Return [x, y] of the center of cell containing provided text 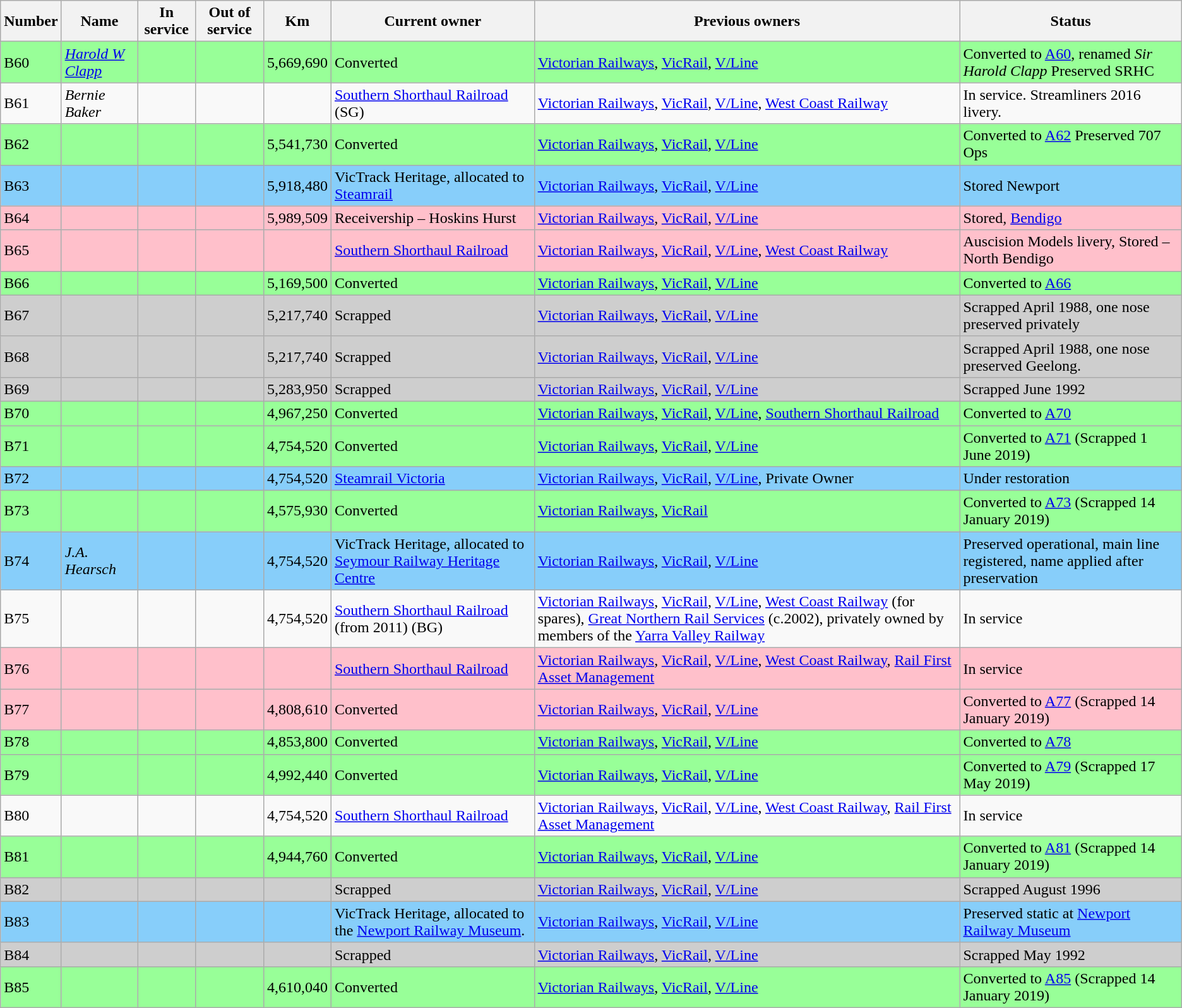
B75 [31, 619]
B74 [31, 561]
B82 [31, 889]
Converted to A71 (Scrapped 1 June 2019) [1071, 446]
Preserved operational, main line registered, name applied after preservation [1071, 561]
Steamrail Victoria [433, 479]
Converted to A62 Preserved 707 Ops [1071, 144]
Southern Shorthaul Railroad (from 2011) (BG) [433, 619]
Stored, Bendigo [1071, 218]
Converted to A70 [1071, 413]
Victorian Railways, VicRail [747, 512]
B81 [31, 856]
Victorian Railways, VicRail, V/Line, Private Owner [747, 479]
B80 [31, 816]
Converted to A73 (Scrapped 14 January 2019) [1071, 512]
5,669,690 [297, 62]
Scrapped April 1988, one nose preserved privately [1071, 316]
4,808,610 [297, 710]
B70 [31, 413]
4,992,440 [297, 774]
VicTrack Heritage, allocated to the Newport Railway Museum. [433, 922]
VicTrack Heritage, allocated to Seymour Railway Heritage Centre [433, 561]
Southern Shorthaul Railroad (SG) [433, 104]
5,989,509 [297, 218]
B84 [31, 954]
B73 [31, 512]
4,575,930 [297, 512]
Converted to A77 (Scrapped 14 January 2019) [1071, 710]
B85 [31, 987]
B67 [31, 316]
Stored Newport [1071, 186]
B63 [31, 186]
Auscision Models livery, Stored – North Bendigo [1071, 250]
Converted to A60, renamed Sir Harold Clapp Preserved SRHC [1071, 62]
In service. Streamliners 2016 livery. [1071, 104]
Under restoration [1071, 479]
5,541,730 [297, 144]
B64 [31, 218]
B68 [31, 356]
4,610,040 [297, 987]
Converted to A79 (Scrapped 17 May 2019) [1071, 774]
B60 [31, 62]
B61 [31, 104]
Converted to A85 (Scrapped 14 January 2019) [1071, 987]
B76 [31, 668]
Km [297, 21]
Scrapped August 1996 [1071, 889]
Number [31, 21]
VicTrack Heritage, allocated to Steamrail [433, 186]
J.A. Hearsch [100, 561]
Harold W Clapp [100, 62]
Scrapped April 1988, one nose preserved Geelong. [1071, 356]
Converted to A66 [1071, 283]
Status [1071, 21]
5,169,500 [297, 283]
4,853,800 [297, 742]
B66 [31, 283]
B65 [31, 250]
5,918,480 [297, 186]
Converted to A81 (Scrapped 14 January 2019) [1071, 856]
B69 [31, 389]
B62 [31, 144]
Victorian Railways, VicRail, V/Line, Southern Shorthaul Railroad [747, 413]
Bernie Baker [100, 104]
Receivership – Hoskins Hurst [433, 218]
5,283,950 [297, 389]
B72 [31, 479]
B79 [31, 774]
4,967,250 [297, 413]
B77 [31, 710]
Name [100, 21]
Scrapped May 1992 [1071, 954]
Current owner [433, 21]
Preserved static at Newport Railway Museum [1071, 922]
Converted to A78 [1071, 742]
B71 [31, 446]
Out of service [230, 21]
Previous owners [747, 21]
B83 [31, 922]
Scrapped June 1992 [1071, 389]
B78 [31, 742]
4,944,760 [297, 856]
